Detect which cell encompasses the target text, then output its (x, y) center coordinate. 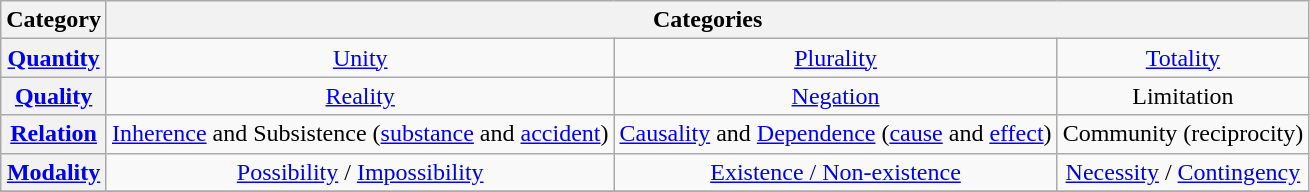
Unity (360, 58)
Causality and Dependence (cause and effect) (836, 134)
Quantity (54, 58)
Necessity / Contingency (1183, 172)
Modality (54, 172)
Limitation (1183, 96)
Existence / Non-existence (836, 172)
Possibility / Impossibility (360, 172)
Quality (54, 96)
Totality (1183, 58)
Community (reciprocity) (1183, 134)
Plurality (836, 58)
Relation (54, 134)
Inherence and Subsistence (substance and accident) (360, 134)
Categories (707, 20)
Category (54, 20)
Reality (360, 96)
Negation (836, 96)
